From the cell containing the given text, extract its center point as [X, Y] coordinate. 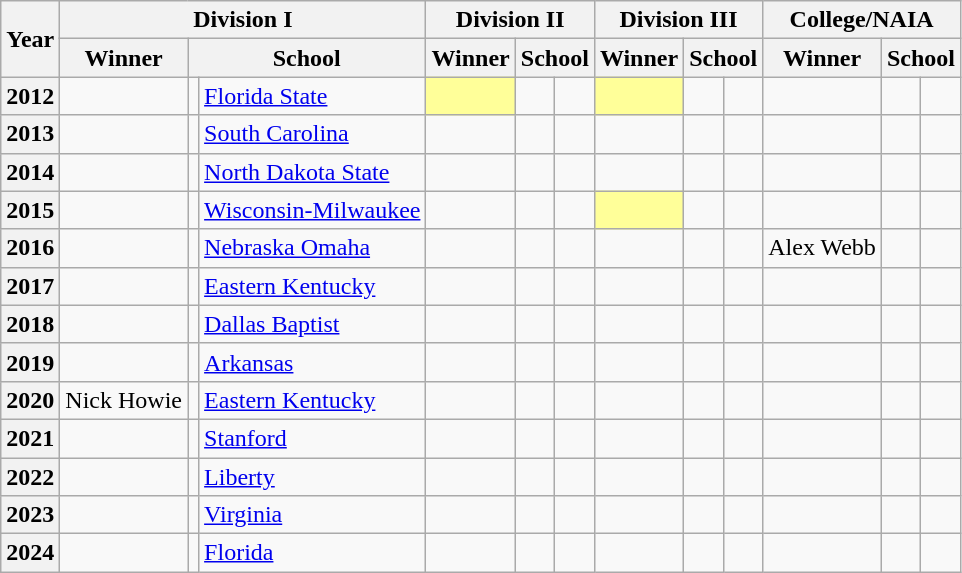
Dallas Baptist [312, 324]
Arkansas [312, 362]
Alex Webb [822, 248]
Division III [678, 20]
2012 [30, 96]
Stanford [312, 438]
Virginia [312, 515]
2014 [30, 172]
South Carolina [312, 134]
2020 [30, 400]
2018 [30, 324]
Florida [312, 553]
Florida State [312, 96]
North Dakota State [312, 172]
2017 [30, 286]
College/NAIA [862, 20]
2019 [30, 362]
2024 [30, 553]
2023 [30, 515]
Nick Howie [124, 400]
Division I [243, 20]
2015 [30, 210]
2016 [30, 248]
2022 [30, 477]
Wisconsin-Milwaukee [312, 210]
Nebraska Omaha [312, 248]
Liberty [312, 477]
Division II [510, 20]
2021 [30, 438]
2013 [30, 134]
Year [30, 39]
